From the cell containing the given text, extract its center point as [X, Y] coordinate. 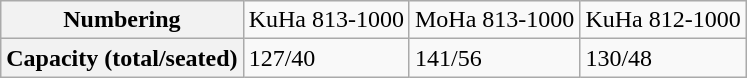
KuHa 813-1000 [326, 20]
Capacity (total/seated) [122, 58]
KuHa 812-1000 [663, 20]
141/56 [494, 58]
130/48 [663, 58]
MoHa 813-1000 [494, 20]
Numbering [122, 20]
127/40 [326, 58]
